Determine the (X, Y) coordinate at the center of the cell enclosing the given text.  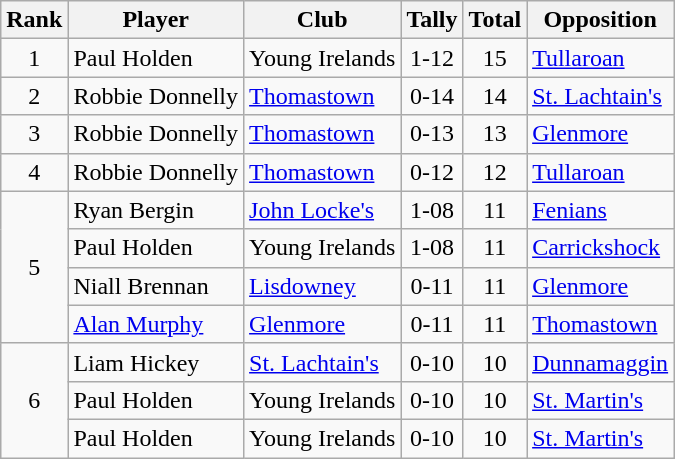
Total (495, 20)
Ryan Bergin (156, 210)
Alan Murphy (156, 324)
0-12 (432, 172)
1 (34, 58)
13 (495, 134)
Lisdowney (322, 286)
4 (34, 172)
15 (495, 58)
2 (34, 96)
Tally (432, 20)
14 (495, 96)
Carrickshock (600, 248)
Dunnamaggin (600, 362)
3 (34, 134)
Club (322, 20)
Opposition (600, 20)
5 (34, 267)
0-14 (432, 96)
6 (34, 400)
0-13 (432, 134)
Player (156, 20)
1-12 (432, 58)
Liam Hickey (156, 362)
Niall Brennan (156, 286)
John Locke's (322, 210)
12 (495, 172)
Fenians (600, 210)
Rank (34, 20)
